Capture the cell that displays the provided text and extract its (x, y) central coordinate. 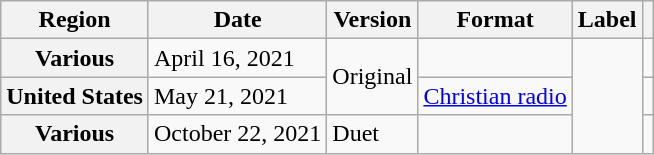
October 22, 2021 (237, 134)
Christian radio (495, 96)
Region (75, 20)
Duet (372, 134)
Original (372, 77)
Label (607, 20)
Format (495, 20)
May 21, 2021 (237, 96)
Version (372, 20)
United States (75, 96)
April 16, 2021 (237, 58)
Date (237, 20)
